Identify which cell holds the provided text, then report its (X, Y) central coordinate. 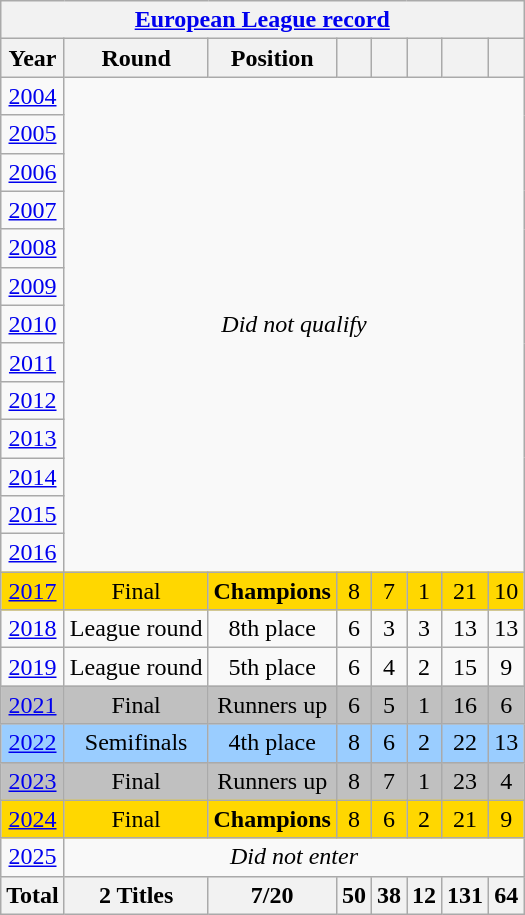
7/20 (272, 895)
2011 (33, 362)
2016 (33, 553)
12 (424, 895)
10 (506, 591)
2018 (33, 629)
Did not qualify (294, 324)
8th place (272, 629)
2019 (33, 667)
Year (33, 58)
2017 (33, 591)
2004 (33, 96)
2 Titles (136, 895)
Position (272, 58)
2012 (33, 400)
22 (466, 743)
64 (506, 895)
Semifinals (136, 743)
2014 (33, 477)
2022 (33, 743)
2005 (33, 134)
2006 (33, 172)
50 (354, 895)
Total (33, 895)
2010 (33, 324)
5th place (272, 667)
2025 (33, 857)
European League record (262, 20)
23 (466, 781)
Round (136, 58)
16 (466, 705)
4th place (272, 743)
2007 (33, 210)
2009 (33, 286)
2023 (33, 781)
Did not enter (294, 857)
15 (466, 667)
2015 (33, 515)
38 (388, 895)
2008 (33, 248)
2013 (33, 438)
2024 (33, 819)
2021 (33, 705)
5 (388, 705)
131 (466, 895)
